Identify which cell holds the provided text, then report its [x, y] central coordinate. 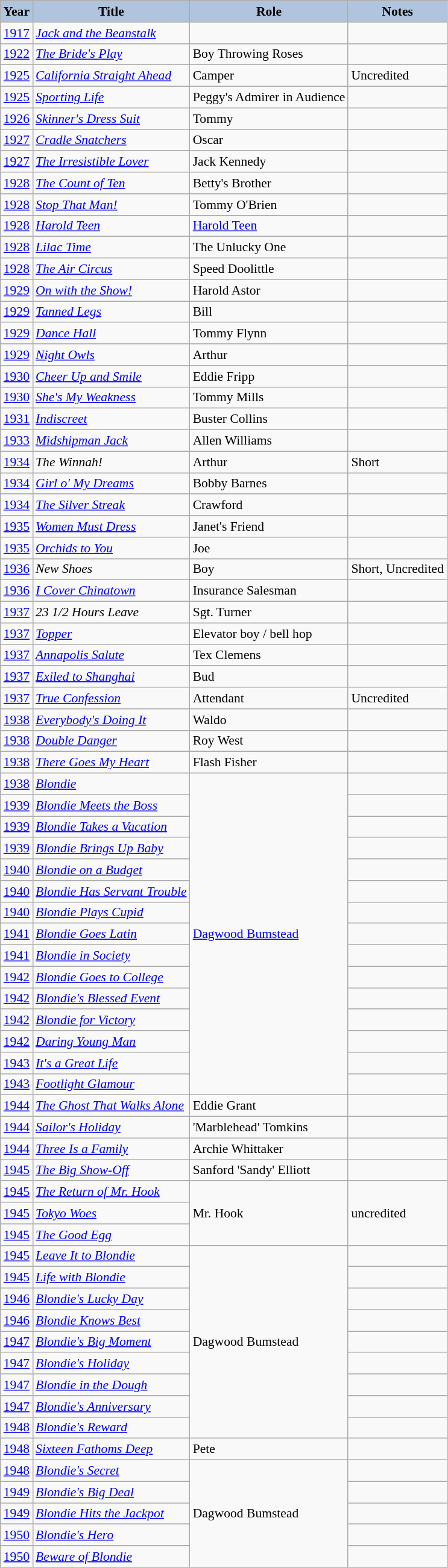
New Shoes [111, 569]
Everybody's Doing It [111, 720]
The Good Egg [111, 1235]
Year [17, 11]
Eddie Grant [269, 1106]
Mr. Hook [269, 1213]
Blondie Takes a Vacation [111, 827]
The Ghost That Walks Alone [111, 1106]
Blondie Brings Up Baby [111, 849]
Blondie's Holiday [111, 1364]
Bobby Barnes [269, 484]
The Count of Ten [111, 183]
Buster Collins [269, 419]
Camper [269, 76]
Blondie's Lucky Day [111, 1299]
1917 [17, 33]
23 1/2 Hours Leave [111, 613]
Short [397, 462]
Bill [269, 312]
Blondie for Victory [111, 1020]
The Winnah! [111, 462]
Harold Astor [269, 290]
Girl o' My Dreams [111, 484]
Tommy Flynn [269, 334]
1933 [17, 441]
Eddie Fripp [269, 376]
Pete [269, 1449]
Tommy [269, 119]
Role [269, 11]
Blondie's Big Moment [111, 1342]
Blondie in the Dough [111, 1385]
Leave It to Blondie [111, 1256]
Daring Young Man [111, 1042]
Oscar [269, 140]
Short, Uncredited [397, 569]
Footlight Glamour [111, 1084]
It's a Great Life [111, 1063]
Jack and the Beanstalk [111, 33]
Tommy O'Brien [269, 205]
Bud [269, 677]
Sixteen Fathoms Deep [111, 1449]
Annapolis Salute [111, 655]
Night Owls [111, 355]
Blondie's Anniversary [111, 1407]
Blondie's Hero [111, 1535]
1922 [17, 54]
Tex Clemens [269, 655]
Sporting Life [111, 98]
Midshipman Jack [111, 441]
The Return of Mr. Hook [111, 1192]
Insurance Salesman [269, 591]
Waldo [269, 720]
Jack Kennedy [269, 162]
The Air Circus [111, 269]
Blondie Goes Latin [111, 934]
Women Must Dress [111, 526]
California Straight Ahead [111, 76]
Double Danger [111, 741]
Three Is a Family [111, 1149]
Joe [269, 548]
Betty's Brother [269, 183]
Sanford 'Sandy' Elliott [269, 1170]
Boy Throwing Roses [269, 54]
1931 [17, 419]
Sailor's Holiday [111, 1128]
'Marblehead' Tomkins [269, 1128]
Blondie on a Budget [111, 870]
True Confession [111, 698]
Cradle Snatchers [111, 140]
Blondie Plays Cupid [111, 913]
Archie Whittaker [269, 1149]
Title [111, 11]
Speed Doolittle [269, 269]
Blondie's Secret [111, 1471]
There Goes My Heart [111, 763]
Sgt. Turner [269, 613]
Stop That Man! [111, 205]
Attendant [269, 698]
Cheer Up and Smile [111, 376]
Peggy's Admirer in Audience [269, 98]
Exiled to Shanghai [111, 677]
Roy West [269, 741]
Allen Williams [269, 441]
uncredited [397, 1213]
Blondie Has Servant Trouble [111, 892]
Topper [111, 634]
Blondie's Big Deal [111, 1492]
I Cover Chinatown [111, 591]
Beware of Blondie [111, 1557]
Tokyo Woes [111, 1213]
Blondie's Reward [111, 1428]
Boy [269, 569]
Elevator boy / bell hop [269, 634]
Blondie in Society [111, 956]
The Irresistible Lover [111, 162]
Blondie Meets the Boss [111, 805]
Lilac Time [111, 248]
Life with Blondie [111, 1278]
Orchids to You [111, 548]
The Big Show-Off [111, 1170]
The Bride's Play [111, 54]
Tanned Legs [111, 312]
Blondie [111, 784]
Skinner's Dress Suit [111, 119]
Crawford [269, 505]
Blondie Goes to College [111, 977]
Janet's Friend [269, 526]
Blondie Hits the Jackpot [111, 1514]
Dance Hall [111, 334]
Notes [397, 11]
1926 [17, 119]
The Silver Streak [111, 505]
She's My Weakness [111, 398]
The Unlucky One [269, 248]
Blondie's Blessed Event [111, 999]
Blondie Knows Best [111, 1320]
Indiscreet [111, 419]
On with the Show! [111, 290]
Tommy Mills [269, 398]
Flash Fisher [269, 763]
